Find where the given text appears and provide that cell's center as (x, y) coordinate. 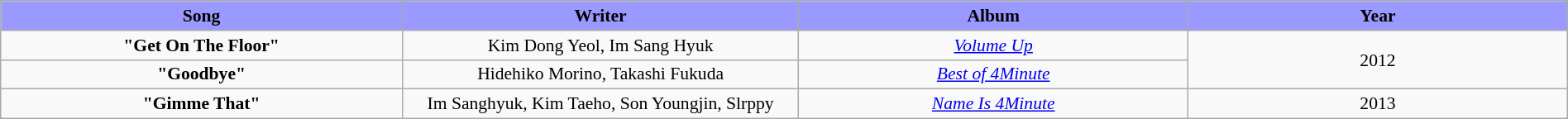
Year (1378, 16)
"Goodbye" (202, 74)
Kim Dong Yeol, Im Sang Hyuk (600, 45)
Im Sanghyuk, Kim Taeho, Son Youngjin, Slrppy (600, 104)
Song (202, 16)
Hidehiko Morino, Takashi Fukuda (600, 74)
"Gimme That" (202, 104)
Writer (600, 16)
Album (994, 16)
Name Is 4Minute (994, 104)
Volume Up (994, 45)
2013 (1378, 104)
2012 (1378, 59)
"Get On The Floor" (202, 45)
Best of 4Minute (994, 74)
